Locate the cell with the specified text and output its (x, y) center coordinate. 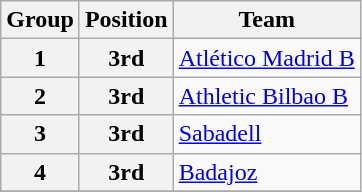
3 (40, 134)
1 (40, 58)
Athletic Bilbao B (266, 96)
4 (40, 172)
Sabadell (266, 134)
Atlético Madrid B (266, 58)
Team (266, 20)
Group (40, 20)
Badajoz (266, 172)
Position (126, 20)
2 (40, 96)
